Determine the [X, Y] coordinate at the center of the cell enclosing the given text.  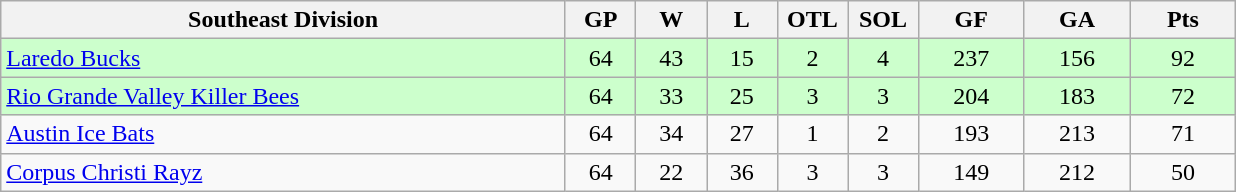
22 [672, 172]
GA [1077, 20]
Corpus Christi Rayz [284, 172]
212 [1077, 172]
W [672, 20]
34 [672, 134]
GF [971, 20]
Laredo Bucks [284, 58]
OTL [812, 20]
50 [1183, 172]
149 [971, 172]
Pts [1183, 20]
25 [742, 96]
15 [742, 58]
156 [1077, 58]
193 [971, 134]
43 [672, 58]
27 [742, 134]
72 [1183, 96]
204 [971, 96]
36 [742, 172]
1 [812, 134]
71 [1183, 134]
4 [884, 58]
Southeast Division [284, 20]
237 [971, 58]
SOL [884, 20]
Rio Grande Valley Killer Bees [284, 96]
Austin Ice Bats [284, 134]
213 [1077, 134]
92 [1183, 58]
GP [600, 20]
33 [672, 96]
L [742, 20]
183 [1077, 96]
